Output the [X, Y] coordinate of the center of the cell containing the given text.  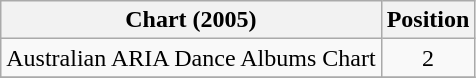
Position [428, 20]
2 [428, 58]
Australian ARIA Dance Albums Chart [191, 58]
Chart (2005) [191, 20]
